Detect which cell encompasses the target text, then output its [X, Y] center coordinate. 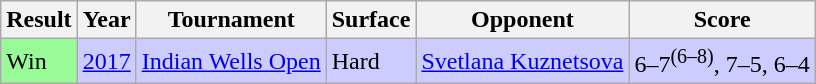
Tournament [231, 20]
Win [39, 62]
Result [39, 20]
Surface [371, 20]
Opponent [522, 20]
Score [722, 20]
Indian Wells Open [231, 62]
2017 [106, 62]
Hard [371, 62]
6–7(6–8), 7–5, 6–4 [722, 62]
Svetlana Kuznetsova [522, 62]
Year [106, 20]
